Capture the cell that displays the provided text and extract its (X, Y) central coordinate. 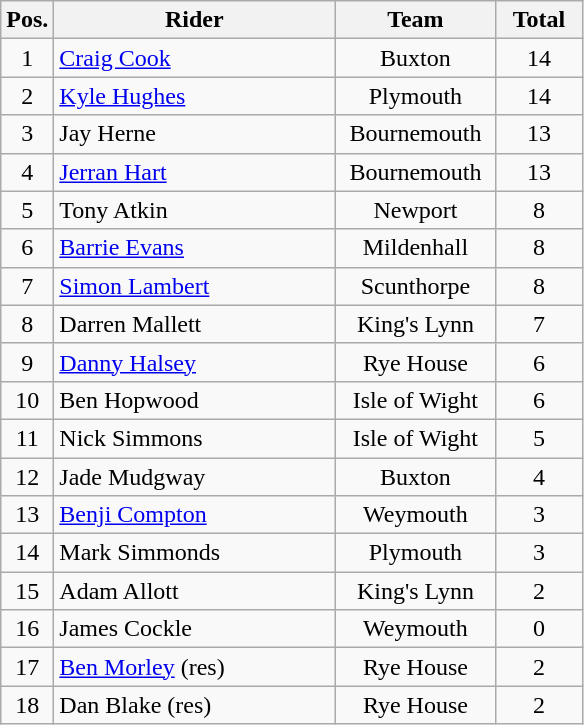
Barrie Evans (194, 248)
11 (28, 438)
Simon Lambert (194, 286)
Scunthorpe (416, 286)
Jerran Hart (194, 172)
Kyle Hughes (194, 96)
9 (28, 362)
10 (28, 400)
Nick Simmons (194, 438)
1 (28, 58)
Mark Simmonds (194, 553)
Adam Allott (194, 591)
Ben Morley (res) (194, 667)
17 (28, 667)
Jay Herne (194, 134)
Benji Compton (194, 515)
Team (416, 20)
15 (28, 591)
0 (539, 629)
12 (28, 477)
Darren Mallett (194, 324)
16 (28, 629)
Dan Blake (res) (194, 705)
Ben Hopwood (194, 400)
18 (28, 705)
Pos. (28, 20)
James Cockle (194, 629)
Newport (416, 210)
Rider (194, 20)
Tony Atkin (194, 210)
Total (539, 20)
Craig Cook (194, 58)
Danny Halsey (194, 362)
Mildenhall (416, 248)
Jade Mudgway (194, 477)
